From the cell containing the given text, extract its center point as [x, y] coordinate. 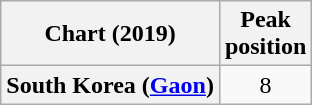
South Korea (Gaon) [110, 85]
Chart (2019) [110, 34]
Peakposition [265, 34]
8 [265, 85]
